Return [X, Y] of the center of cell containing provided text 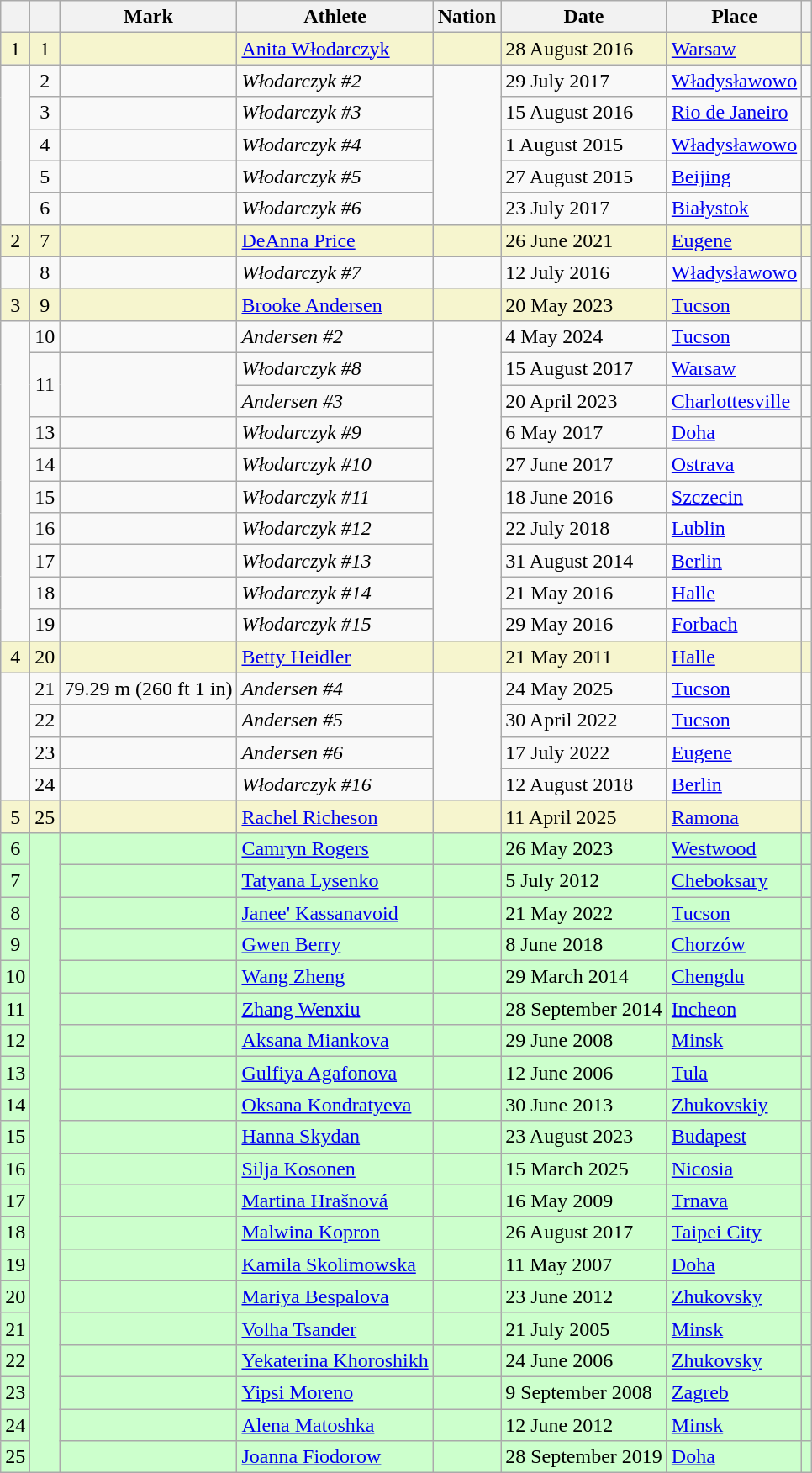
Cheboksary [734, 880]
Zagreb [734, 1392]
Włodarczyk #13 [335, 561]
8 June 2018 [584, 945]
Andersen #2 [335, 336]
Andersen #4 [335, 689]
20 May 2023 [584, 304]
26 June 2021 [584, 240]
Aksana Miankova [335, 1041]
Budapest [734, 1137]
Tula [734, 1073]
4 May 2024 [584, 336]
Rachel Richeson [335, 816]
Mariya Bespalova [335, 1296]
12 June 2012 [584, 1425]
Włodarczyk #4 [335, 145]
16 May 2009 [584, 1201]
Włodarczyk #3 [335, 113]
Brooke Andersen [335, 304]
23 July 2017 [584, 209]
Białystok [734, 209]
29 July 2017 [584, 81]
Andersen #6 [335, 752]
Charlottesville [734, 401]
27 August 2015 [584, 177]
Włodarczyk #2 [335, 81]
15 March 2025 [584, 1169]
24 June 2006 [584, 1360]
Beijing [734, 177]
12 [15, 1041]
Włodarczyk #11 [335, 497]
21 May 2022 [584, 912]
12 June 2006 [584, 1073]
Joanna Fiodorow [335, 1457]
21 May 2011 [584, 657]
1 August 2015 [584, 145]
Malwina Kopron [335, 1233]
Włodarczyk #12 [335, 529]
Mark [148, 17]
28 September 2019 [584, 1457]
Rio de Janeiro [734, 113]
79.29 m (260 ft 1 in) [148, 689]
11 May 2007 [584, 1264]
Włodarczyk #16 [335, 784]
Włodarczyk #14 [335, 593]
Chorzów [734, 945]
21 May 2016 [584, 593]
Zhang Wenxiu [335, 1009]
Date [584, 17]
Athlete [335, 17]
Zhukovskiy [734, 1105]
Andersen #5 [335, 721]
Włodarczyk #6 [335, 209]
Anita Włodarczyk [335, 49]
12 July 2016 [584, 272]
Yipsi Moreno [335, 1392]
Włodarczyk #9 [335, 433]
Janee' Kassanavoid [335, 912]
Ramona [734, 816]
12 August 2018 [584, 784]
29 May 2016 [584, 625]
Yekaterina Khoroshikh [335, 1360]
Alena Matoshka [335, 1425]
Ostrava [734, 465]
Lublin [734, 529]
27 June 2017 [584, 465]
Betty Heidler [335, 657]
9 September 2008 [584, 1392]
23 August 2023 [584, 1137]
29 March 2014 [584, 977]
Silja Kosonen [335, 1169]
Włodarczyk #5 [335, 177]
Włodarczyk #7 [335, 272]
18 June 2016 [584, 497]
Place [734, 17]
30 April 2022 [584, 721]
5 July 2012 [584, 880]
Incheon [734, 1009]
Kamila Skolimowska [335, 1264]
20 April 2023 [584, 401]
Chengdu [734, 977]
28 September 2014 [584, 1009]
30 June 2013 [584, 1105]
31 August 2014 [584, 561]
Szczecin [734, 497]
Gwen Berry [335, 945]
23 June 2012 [584, 1296]
29 June 2008 [584, 1041]
15 August 2017 [584, 368]
Forbach [734, 625]
26 May 2023 [584, 848]
17 July 2022 [584, 752]
Volha Tsander [335, 1328]
Tatyana Lysenko [335, 880]
24 May 2025 [584, 689]
Gulfiya Agafonova [335, 1073]
22 July 2018 [584, 529]
28 August 2016 [584, 49]
Martina Hrašnová [335, 1201]
Wang Zheng [335, 977]
Oksana Kondratyeva [335, 1105]
6 May 2017 [584, 433]
21 July 2005 [584, 1328]
11 April 2025 [584, 816]
Nicosia [734, 1169]
Trnava [734, 1201]
Andersen #3 [335, 401]
Nation [467, 17]
Camryn Rogers [335, 848]
Hanna Skydan [335, 1137]
Taipei City [734, 1233]
DeAnna Price [335, 240]
Włodarczyk #10 [335, 465]
Westwood [734, 848]
26 August 2017 [584, 1233]
Włodarczyk #15 [335, 625]
Włodarczyk #8 [335, 368]
15 August 2016 [584, 113]
